Provide the (X, Y) coordinate of the cell's center where the given text is located.  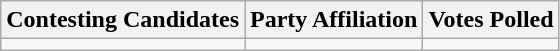
Party Affiliation (334, 20)
Votes Polled (491, 20)
Contesting Candidates (123, 20)
